From the cell containing the given text, extract its center point as (x, y) coordinate. 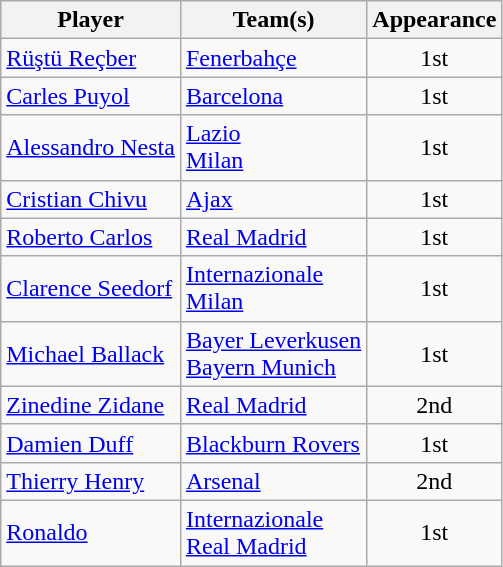
Zinedine Zidane (91, 405)
Thierry Henry (91, 481)
Internazionale Milan (273, 288)
Damien Duff (91, 443)
Internazionale Real Madrid (273, 532)
Cristian Chivu (91, 199)
Bayer Leverkusen Bayern Munich (273, 354)
Clarence Seedorf (91, 288)
Ronaldo (91, 532)
Carles Puyol (91, 96)
Fenerbahçe (273, 58)
Lazio Milan (273, 148)
Appearance (434, 20)
Barcelona (273, 96)
Alessandro Nesta (91, 148)
Arsenal (273, 481)
Team(s) (273, 20)
Player (91, 20)
Michael Ballack (91, 354)
Rüştü Reçber (91, 58)
Blackburn Rovers (273, 443)
Roberto Carlos (91, 237)
Ajax (273, 199)
